Provide the [x, y] coordinate of the cell's center where the given text is located.  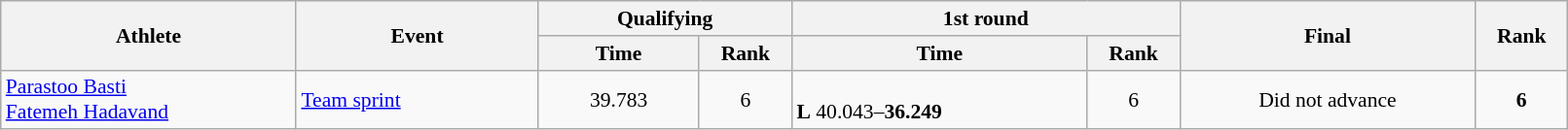
Final [1328, 35]
Qualifying [666, 18]
Parastoo BastiFatemeh Hadavand [149, 99]
L 40.043–36.249 [939, 99]
39.783 [619, 99]
Did not advance [1328, 99]
Athlete [149, 35]
Event [417, 35]
1st round [985, 18]
Team sprint [417, 99]
